Identify which cell holds the provided text, then report its (X, Y) central coordinate. 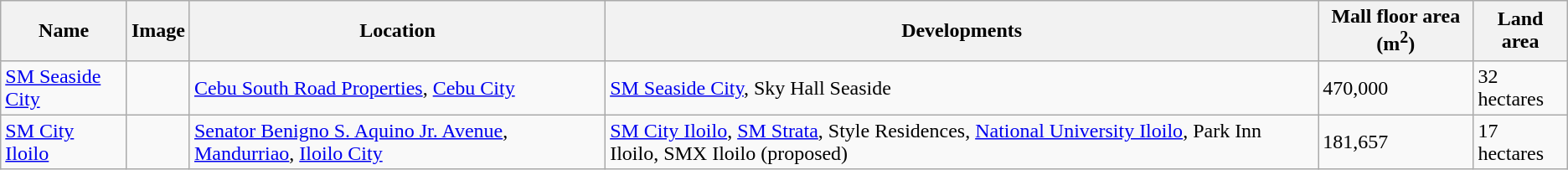
SM Seaside City, Sky Hall Seaside (962, 87)
181,657 (1395, 142)
Cebu South Road Properties, Cebu City (397, 87)
SM City Iloilo (64, 142)
17 hectares (1520, 142)
Location (397, 31)
Developments (962, 31)
Senator Benigno S. Aquino Jr. Avenue, Mandurriao, Iloilo City (397, 142)
SM Seaside City (64, 87)
Mall floor area (m2) (1395, 31)
Land area (1520, 31)
SM City Iloilo, SM Strata, Style Residences, National University Iloilo, Park Inn Iloilo, SMX Iloilo (proposed) (962, 142)
Image (157, 31)
470,000 (1395, 87)
Name (64, 31)
32 hectares (1520, 87)
